Pinpoint the cell where the given text exists, returning its [x, y] midpoint coordinate. 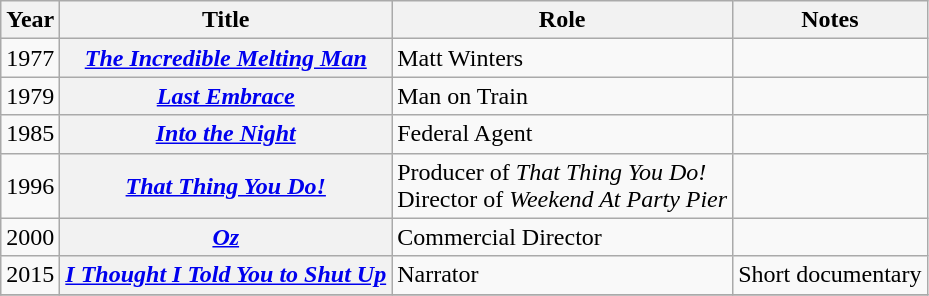
Role [562, 20]
Notes [830, 20]
Last Embrace [226, 96]
Producer of That Thing You Do!Director of Weekend At Party Pier [562, 186]
Man on Train [562, 96]
Matt Winters [562, 58]
Federal Agent [562, 134]
Into the Night [226, 134]
Oz [226, 237]
2000 [30, 237]
1996 [30, 186]
1985 [30, 134]
I Thought I Told You to Shut Up [226, 275]
Short documentary [830, 275]
That Thing You Do! [226, 186]
The Incredible Melting Man [226, 58]
Narrator [562, 275]
Title [226, 20]
Year [30, 20]
2015 [30, 275]
1977 [30, 58]
Commercial Director [562, 237]
1979 [30, 96]
